Identify which cell holds the provided text, then report its (X, Y) central coordinate. 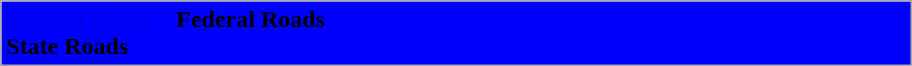
Federal Route 1 Federal Roads State Roads (456, 34)
